Locate the cell with the specified text and output its (x, y) center coordinate. 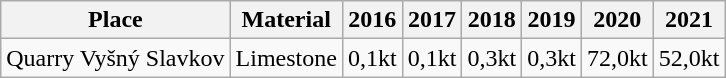
Material (286, 20)
72,0kt (617, 58)
Place (116, 20)
2020 (617, 20)
2021 (689, 20)
2019 (552, 20)
2018 (492, 20)
2016 (372, 20)
Quarry Vyšný Slavkov (116, 58)
Limestone (286, 58)
2017 (432, 20)
52,0kt (689, 58)
